Pinpoint the cell where the given text exists, returning its (X, Y) midpoint coordinate. 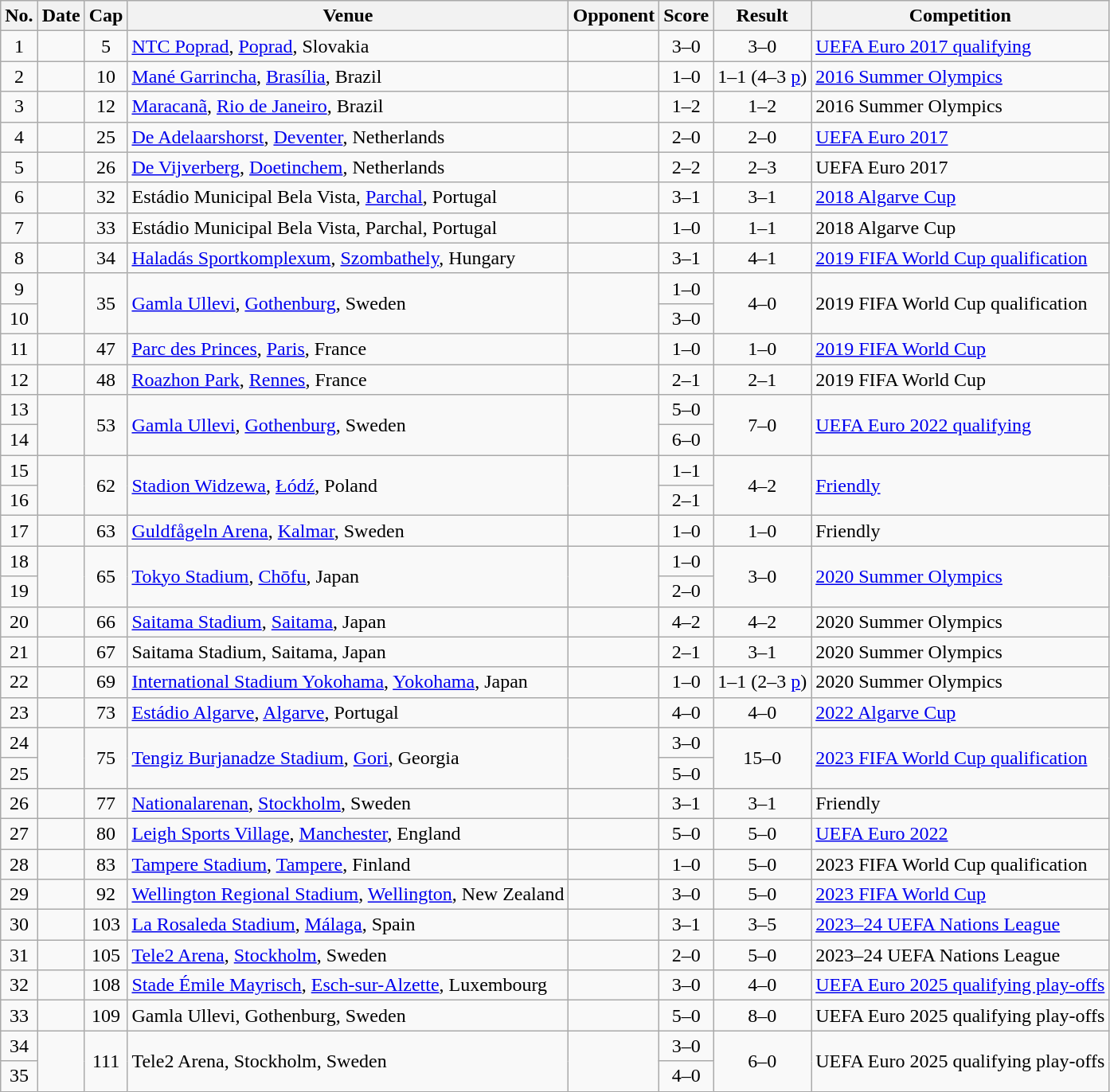
Nationalarenan, Stockholm, Sweden (348, 803)
NTC Poprad, Poprad, Slovakia (348, 46)
19 (19, 591)
24 (19, 743)
7–0 (763, 425)
73 (106, 712)
18 (19, 561)
3–5 (763, 925)
De Vijverberg, Doetinchem, Netherlands (348, 167)
77 (106, 803)
UEFA Euro 2017 qualifying (960, 46)
65 (106, 576)
Mané Garrincha, Brasília, Brazil (348, 76)
109 (106, 1016)
30 (19, 925)
1 (19, 46)
Guldfågeln Arena, Kalmar, Sweden (348, 531)
Result (763, 16)
103 (106, 925)
17 (19, 531)
20 (19, 622)
Tampere Stadium, Tampere, Finland (348, 864)
UEFA Euro 2022 (960, 833)
66 (106, 622)
4–1 (763, 258)
1–1 (4–3 p) (763, 76)
31 (19, 955)
69 (106, 682)
27 (19, 833)
62 (106, 486)
Opponent (614, 16)
21 (19, 652)
67 (106, 652)
23 (19, 712)
UEFA Euro 2022 qualifying (960, 425)
15 (19, 470)
105 (106, 955)
Venue (348, 16)
28 (19, 864)
2–2 (686, 167)
22 (19, 682)
14 (19, 440)
48 (106, 380)
16 (19, 501)
11 (19, 349)
15–0 (763, 758)
Estádio Algarve, Algarve, Portugal (348, 712)
29 (19, 895)
Leigh Sports Village, Manchester, England (348, 833)
International Stadium Yokohama, Yokohama, Japan (348, 682)
Maracanã, Rio de Janeiro, Brazil (348, 107)
9 (19, 288)
4 (19, 137)
2022 Algarve Cup (960, 712)
8 (19, 258)
Stade Émile Mayrisch, Esch-sur-Alzette, Luxembourg (348, 985)
108 (106, 985)
Cap (106, 16)
53 (106, 425)
83 (106, 864)
6 (19, 197)
De Adelaarshorst, Deventer, Netherlands (348, 137)
7 (19, 228)
Stadion Widzewa, Łódź, Poland (348, 486)
2023 FIFA World Cup (960, 895)
1–1 (2–3 p) (763, 682)
Tokyo Stadium, Chōfu, Japan (348, 576)
Roazhon Park, Rennes, France (348, 380)
111 (106, 1061)
Parc des Princes, Paris, France (348, 349)
Wellington Regional Stadium, Wellington, New Zealand (348, 895)
La Rosaleda Stadium, Málaga, Spain (348, 925)
63 (106, 531)
3 (19, 107)
Competition (960, 16)
No. (19, 16)
Tengiz Burjanadze Stadium, Gori, Georgia (348, 758)
13 (19, 410)
2–3 (763, 167)
Date (61, 16)
8–0 (763, 1016)
47 (106, 349)
Score (686, 16)
75 (106, 758)
Haladás Sportkomplexum, Szombathely, Hungary (348, 258)
80 (106, 833)
92 (106, 895)
2 (19, 76)
